For the text-containing cell, return its midpoint in [X, Y] coordinate format. 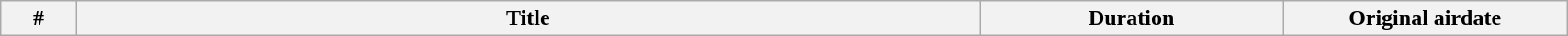
# [39, 18]
Duration [1132, 18]
Title [527, 18]
Original airdate [1426, 18]
